Find where the given text appears and provide that cell's center as [x, y] coordinate. 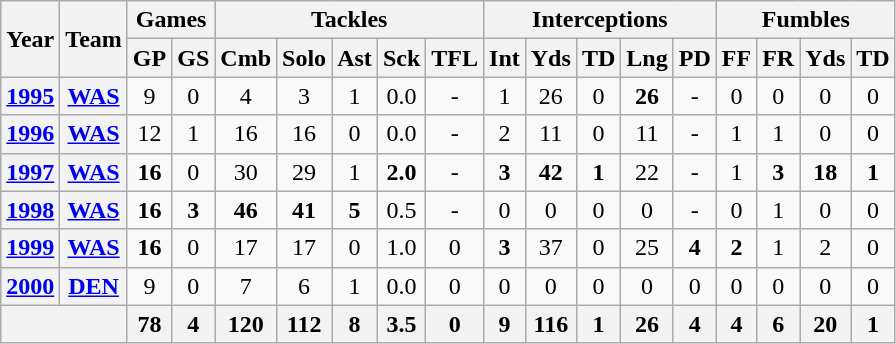
116 [550, 324]
Solo [304, 58]
42 [550, 172]
PD [694, 58]
Games [170, 20]
30 [246, 172]
Tackles [350, 20]
1999 [30, 248]
22 [647, 172]
12 [149, 134]
GP [149, 58]
3.5 [401, 324]
5 [355, 210]
Year [30, 39]
7 [246, 286]
0.5 [401, 210]
Interceptions [600, 20]
112 [304, 324]
2000 [30, 286]
78 [149, 324]
1995 [30, 96]
FF [736, 58]
FR [778, 58]
20 [826, 324]
Cmb [246, 58]
TFL [455, 58]
GS [194, 58]
Ast [355, 58]
25 [647, 248]
120 [246, 324]
1998 [30, 210]
1997 [30, 172]
46 [246, 210]
2.0 [401, 172]
37 [550, 248]
41 [304, 210]
Lng [647, 58]
Fumbles [806, 20]
Team [94, 39]
Int [505, 58]
8 [355, 324]
29 [304, 172]
Sck [401, 58]
1996 [30, 134]
1.0 [401, 248]
18 [826, 172]
DEN [94, 286]
